Return [X, Y] of the center of cell containing provided text 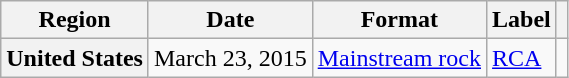
Mainstream rock [399, 58]
Date [230, 20]
RCA [522, 58]
Format [399, 20]
Label [522, 20]
March 23, 2015 [230, 58]
United States [75, 58]
Region [75, 20]
